Locate the cell with the specified text and output its [x, y] center coordinate. 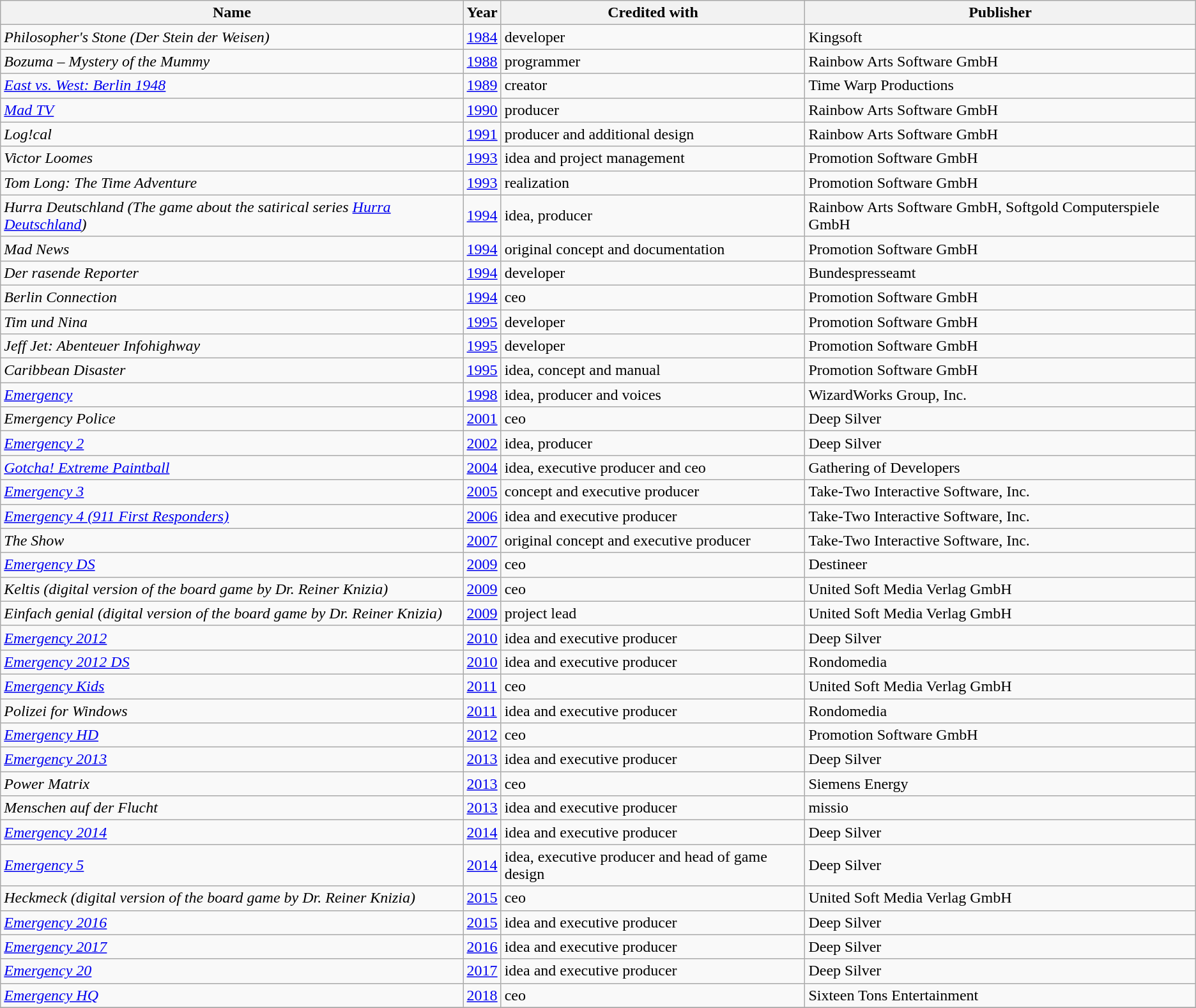
The Show [232, 540]
Sixteen Tons Entertainment [1000, 995]
1991 [482, 134]
Emergency HQ [232, 995]
Philosopher's Stone (Der Stein der Weisen) [232, 37]
Destineer [1000, 565]
Emergency Kids [232, 686]
1990 [482, 110]
2007 [482, 540]
Bundespresseamt [1000, 273]
concept and executive producer [653, 492]
Rainbow Arts Software GmbH, Softgold Computerspiele GmbH [1000, 216]
Berlin Connection [232, 297]
producer and additional design [653, 134]
2006 [482, 516]
Hurra Deutschland (The game about the satirical series Hurra Deutschland) [232, 216]
1989 [482, 86]
2004 [482, 468]
Emergency 4 (911 First Responders) [232, 516]
2002 [482, 443]
idea, executive producer and ceo [653, 468]
Emergency 2016 [232, 922]
Mad News [232, 248]
Emergency [232, 395]
Polizei for Windows [232, 711]
Year [482, 13]
2018 [482, 995]
Caribbean Disaster [232, 370]
2005 [482, 492]
idea and project management [653, 158]
Keltis (digital version of the board game by Dr. Reiner Knizia) [232, 589]
Jeff Jet: Abenteuer Infohighway [232, 346]
Log!cal [232, 134]
Credited with [653, 13]
Einfach genial (digital version of the board game by Dr. Reiner Knizia) [232, 613]
Mad TV [232, 110]
1984 [482, 37]
producer [653, 110]
programmer [653, 61]
realization [653, 183]
Time Warp Productions [1000, 86]
Power Matrix [232, 784]
Gotcha! Extreme Paintball [232, 468]
WizardWorks Group, Inc. [1000, 395]
Siemens Energy [1000, 784]
Menschen auf der Flucht [232, 808]
idea, producer and voices [653, 395]
Bozuma – Mystery of the Mummy [232, 61]
original concept and documentation [653, 248]
Emergency 2012 [232, 638]
original concept and executive producer [653, 540]
idea, executive producer and head of game design [653, 865]
Emergency 3 [232, 492]
Tim und Nina [232, 321]
Emergency 2012 DS [232, 662]
Name [232, 13]
missio [1000, 808]
2012 [482, 735]
1988 [482, 61]
Emergency 2014 [232, 832]
Emergency 20 [232, 971]
project lead [653, 613]
Emergency 2013 [232, 760]
2016 [482, 947]
Emergency DS [232, 565]
creator [653, 86]
Tom Long: The Time Adventure [232, 183]
Heckmeck (digital version of the board game by Dr. Reiner Knizia) [232, 898]
idea, concept and manual [653, 370]
1998 [482, 395]
Emergency HD [232, 735]
Emergency Police [232, 419]
Emergency 2 [232, 443]
Gathering of Developers [1000, 468]
East vs. West: Berlin 1948 [232, 86]
Emergency 5 [232, 865]
2001 [482, 419]
2017 [482, 971]
Emergency 2017 [232, 947]
Der rasende Reporter [232, 273]
Victor Loomes [232, 158]
Publisher [1000, 13]
Kingsoft [1000, 37]
